Extract the (X, Y) coordinate from the center of the cell holding the provided text.  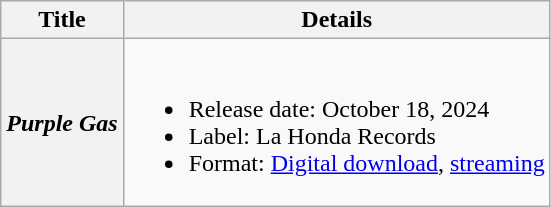
Title (62, 20)
Purple Gas (62, 122)
Release date: October 18, 2024Label: La Honda RecordsFormat: Digital download, streaming (336, 122)
Details (336, 20)
